For the text-containing cell, return its midpoint in (x, y) coordinate format. 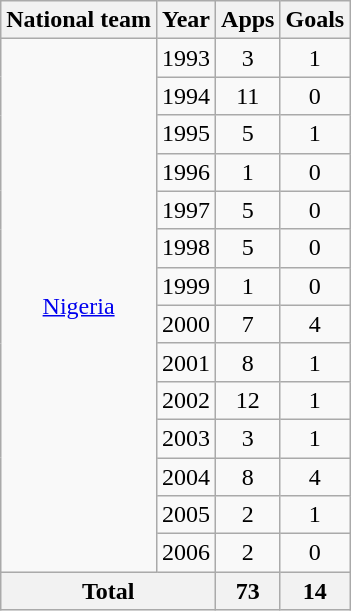
2004 (186, 477)
73 (248, 591)
Total (108, 591)
2003 (186, 438)
National team (79, 20)
Apps (248, 20)
1993 (186, 58)
11 (248, 96)
1994 (186, 96)
12 (248, 400)
7 (248, 324)
Nigeria (79, 306)
1996 (186, 172)
2002 (186, 400)
Goals (315, 20)
1999 (186, 286)
2001 (186, 362)
1998 (186, 248)
2005 (186, 515)
2000 (186, 324)
2006 (186, 553)
Year (186, 20)
14 (315, 591)
1997 (186, 210)
1995 (186, 134)
